Identify which cell holds the provided text, then report its [x, y] central coordinate. 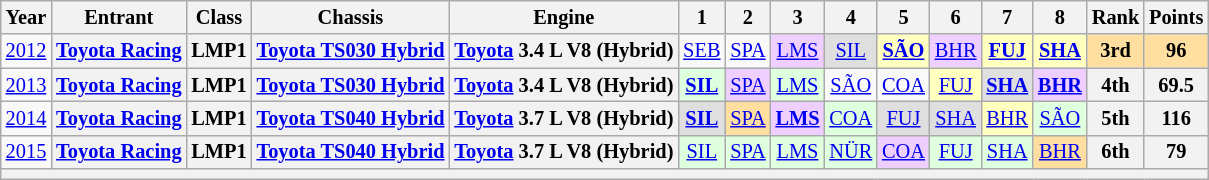
116 [1176, 118]
6th [1116, 152]
Engine [564, 17]
2014 [26, 118]
Entrant [118, 17]
Chassis [351, 17]
2013 [26, 85]
69.5 [1176, 85]
7 [1007, 17]
3 [798, 17]
4 [850, 17]
5th [1116, 118]
4th [1116, 85]
2012 [26, 51]
Year [26, 17]
3rd [1116, 51]
Rank [1116, 17]
Class [218, 17]
SEB [702, 51]
6 [956, 17]
NÜR [850, 152]
96 [1176, 51]
79 [1176, 152]
1 [702, 17]
Points [1176, 17]
8 [1060, 17]
5 [904, 17]
2015 [26, 152]
2 [748, 17]
